Locate the cell with the specified text and output its (x, y) center coordinate. 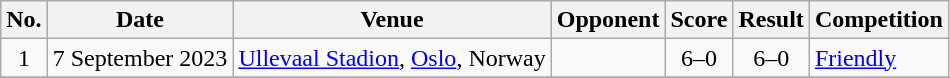
Friendly (878, 58)
7 September 2023 (140, 58)
No. (24, 20)
Competition (878, 20)
Score (699, 20)
Opponent (608, 20)
1 (24, 58)
Venue (392, 20)
Ullevaal Stadion, Oslo, Norway (392, 58)
Result (771, 20)
Date (140, 20)
